Detect which cell encompasses the target text, then output its [X, Y] center coordinate. 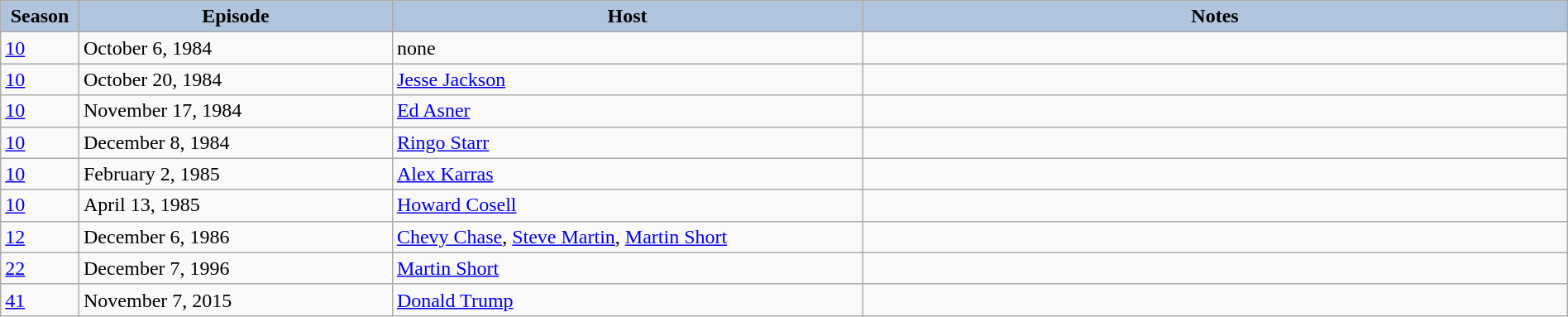
Alex Karras [627, 174]
Season [40, 17]
December 7, 1996 [235, 268]
October 6, 1984 [235, 48]
Ed Asner [627, 111]
22 [40, 268]
October 20, 1984 [235, 79]
November 7, 2015 [235, 300]
December 6, 1986 [235, 237]
Howard Cosell [627, 205]
Ringo Starr [627, 142]
Notes [1216, 17]
Martin Short [627, 268]
December 8, 1984 [235, 142]
Chevy Chase, Steve Martin, Martin Short [627, 237]
November 17, 1984 [235, 111]
12 [40, 237]
Episode [235, 17]
Host [627, 17]
Jesse Jackson [627, 79]
Donald Trump [627, 300]
41 [40, 300]
February 2, 1985 [235, 174]
April 13, 1985 [235, 205]
none [627, 48]
